Scan for the cell matching the given text and deliver its [x, y] coordinate at center. 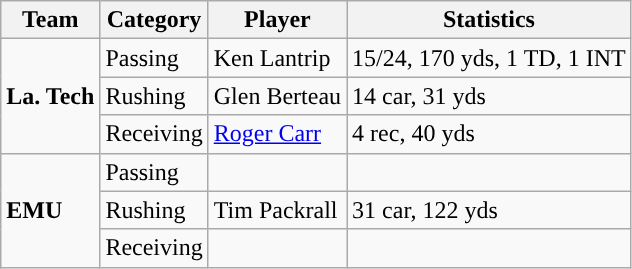
La. Tech [50, 96]
Category [154, 20]
Statistics [490, 20]
Roger Carr [277, 134]
15/24, 170 yds, 1 TD, 1 INT [490, 58]
Ken Lantrip [277, 58]
Glen Berteau [277, 96]
Tim Packrall [277, 210]
4 rec, 40 yds [490, 134]
Team [50, 20]
EMU [50, 210]
31 car, 122 yds [490, 210]
14 car, 31 yds [490, 96]
Player [277, 20]
